Determine the [X, Y] coordinate at the center of the cell enclosing the given text.  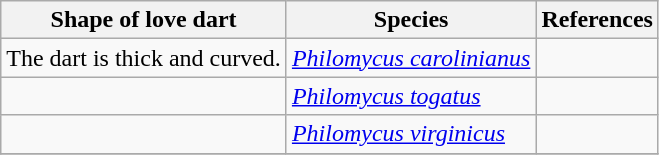
Shape of love dart [144, 20]
The dart is thick and curved. [144, 58]
Philomycus virginicus [410, 134]
Philomycus togatus [410, 96]
References [598, 20]
Philomycus carolinianus [410, 58]
Species [410, 20]
